Capture the cell that displays the provided text and extract its (x, y) central coordinate. 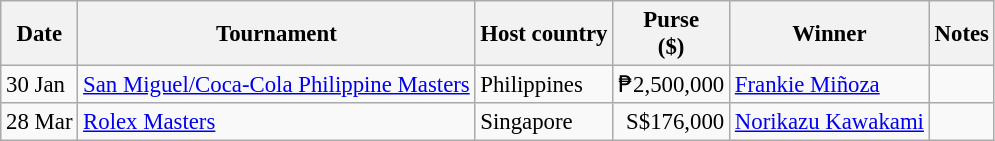
Norikazu Kawakami (830, 122)
Philippines (544, 85)
Singapore (544, 122)
Notes (962, 34)
Date (40, 34)
28 Mar (40, 122)
Rolex Masters (276, 122)
Purse($) (672, 34)
S$176,000 (672, 122)
₱2,500,000 (672, 85)
Frankie Miñoza (830, 85)
Winner (830, 34)
30 Jan (40, 85)
Host country (544, 34)
San Miguel/Coca-Cola Philippine Masters (276, 85)
Tournament (276, 34)
